Output the (X, Y) coordinate of the center of the cell containing the given text.  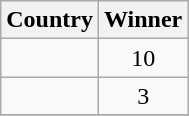
10 (142, 58)
3 (142, 96)
Winner (142, 20)
Country (50, 20)
